Return the [x, y] coordinate for the center point of the cell that contains the specified text.  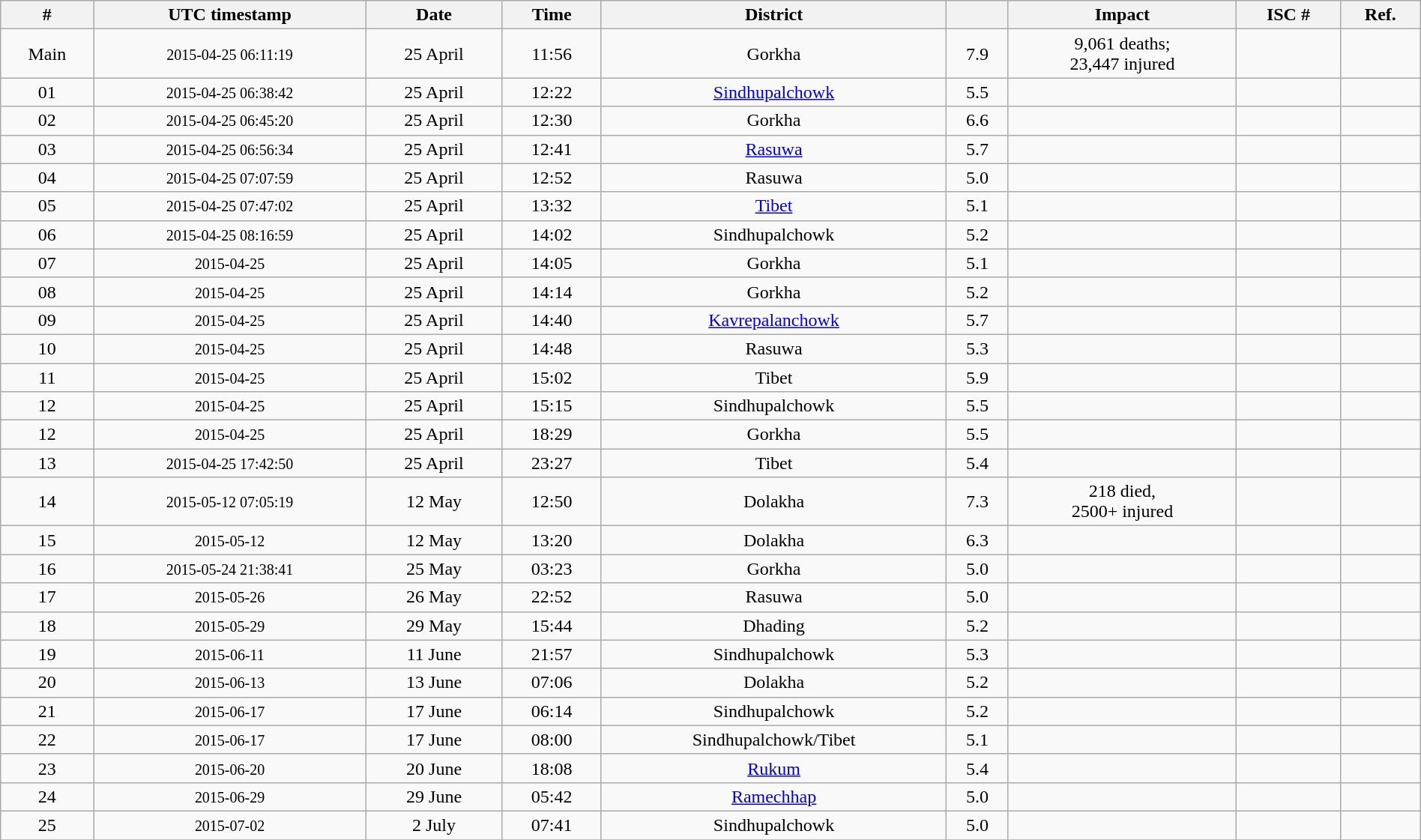
2015-05-29 [229, 626]
05:42 [552, 797]
6.3 [977, 540]
2 July [434, 825]
17 [47, 597]
2015-04-25 07:47:02 [229, 206]
13 [47, 463]
01 [47, 92]
UTC timestamp [229, 15]
2015-05-26 [229, 597]
2015-06-29 [229, 797]
02 [47, 121]
08 [47, 291]
14:40 [552, 320]
Impact [1122, 15]
26 May [434, 597]
13:20 [552, 540]
5.9 [977, 377]
29 June [434, 797]
06 [47, 235]
09 [47, 320]
14 [47, 502]
07 [47, 263]
22 [47, 740]
2015-04-25 06:56:34 [229, 149]
21 [47, 711]
2015-05-12 [229, 540]
2015-04-25 08:16:59 [229, 235]
18:29 [552, 435]
14:48 [552, 348]
15:02 [552, 377]
218 died,2500+ injured [1122, 502]
12:30 [552, 121]
11 June [434, 654]
Sindhupalchowk/Tibet [773, 740]
2015-04-25 06:45:20 [229, 121]
2015-06-11 [229, 654]
10 [47, 348]
11 [47, 377]
23 [47, 768]
2015-06-13 [229, 683]
24 [47, 797]
04 [47, 178]
Rukum [773, 768]
19 [47, 654]
25 [47, 825]
ISC # [1288, 15]
05 [47, 206]
14:02 [552, 235]
03:23 [552, 569]
06:14 [552, 711]
12:41 [552, 149]
25 May [434, 569]
7.9 [977, 54]
2015-04-25 06:11:19 [229, 54]
7.3 [977, 502]
# [47, 15]
2015-05-24 21:38:41 [229, 569]
21:57 [552, 654]
22:52 [552, 597]
Main [47, 54]
2015-04-25 17:42:50 [229, 463]
07:06 [552, 683]
District [773, 15]
08:00 [552, 740]
9,061 deaths;23,447 injured [1122, 54]
16 [47, 569]
11:56 [552, 54]
2015-04-25 07:07:59 [229, 178]
Ramechhap [773, 797]
2015-07-02 [229, 825]
2015-06-20 [229, 768]
14:05 [552, 263]
2015-04-25 06:38:42 [229, 92]
07:41 [552, 825]
12:52 [552, 178]
Dhading [773, 626]
20 June [434, 768]
Date [434, 15]
13:32 [552, 206]
15:15 [552, 406]
Time [552, 15]
14:14 [552, 291]
18 [47, 626]
6.6 [977, 121]
03 [47, 149]
2015-05-12 07:05:19 [229, 502]
12:22 [552, 92]
15:44 [552, 626]
Kavrepalanchowk [773, 320]
Ref. [1381, 15]
13 June [434, 683]
29 May [434, 626]
15 [47, 540]
18:08 [552, 768]
20 [47, 683]
23:27 [552, 463]
12:50 [552, 502]
